Provide the [x, y] coordinate of the cell's center where the given text is located.  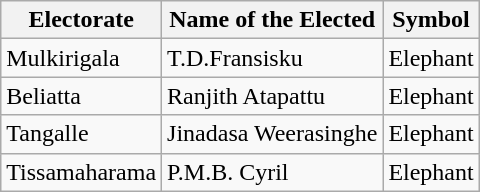
Beliatta [82, 96]
Name of the Elected [272, 20]
Tissamaharama [82, 172]
Tangalle [82, 134]
T.D.Fransisku [272, 58]
P.M.B. Cyril [272, 172]
Electorate [82, 20]
Jinadasa Weerasinghe [272, 134]
Ranjith Atapattu [272, 96]
Mulkirigala [82, 58]
Symbol [431, 20]
